Find where the given text appears and provide that cell's center as (x, y) coordinate. 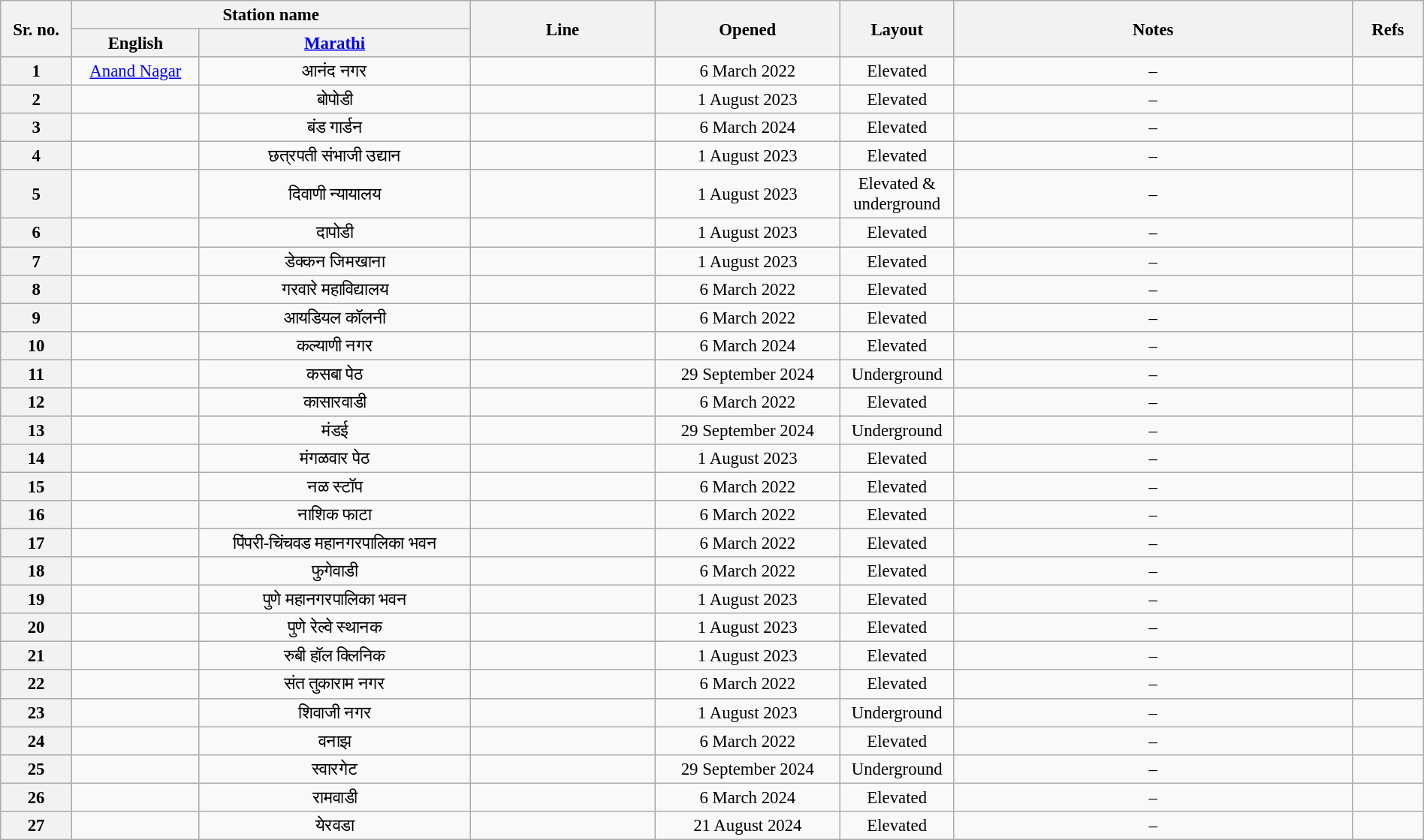
16 (36, 515)
येरवडा (335, 826)
डेक्कन जिमखाना (335, 261)
संत तुकाराम नगर (335, 685)
13 (36, 430)
मंडई (335, 430)
छत्रपती संभाजी उद्यान (335, 156)
कसबा पेठ (335, 374)
11 (36, 374)
9 (36, 318)
पिंपरी-चिंचवड महानगरपालिका भवन (335, 543)
English (135, 44)
आयडियल कॉलनी (335, 318)
वनाझ (335, 741)
2 (36, 100)
Sr. no. (36, 29)
Refs (1388, 29)
दिवाणी न्यायालय (335, 194)
3 (36, 128)
कल्याणी नगर (335, 345)
शिवाजी नगर (335, 712)
24 (36, 741)
7 (36, 261)
14 (36, 459)
बंड गार्डन (335, 128)
25 (36, 769)
बोपोडी (335, 100)
19 (36, 600)
फुगेवाडी (335, 571)
पुणे रेल्वे स्थानक (335, 628)
21 (36, 656)
Station name (270, 15)
5 (36, 194)
8 (36, 289)
कासारवाडी (335, 402)
रामवाडी (335, 797)
18 (36, 571)
गरवारे महाविद्यालय (335, 289)
Anand Nagar (135, 71)
17 (36, 543)
रुबी हॉल क्लिनिक (335, 656)
नाशिक फाटा (335, 515)
पुणे महानगरपालिका भवन (335, 600)
1 (36, 71)
15 (36, 486)
10 (36, 345)
26 (36, 797)
22 (36, 685)
23 (36, 712)
Notes (1153, 29)
Line (563, 29)
आनंद नगर (335, 71)
4 (36, 156)
Opened (747, 29)
मंगळवार पेठ (335, 459)
21 August 2024 (747, 826)
Marathi (335, 44)
दापोडी (335, 233)
27 (36, 826)
स्वारगेट (335, 769)
20 (36, 628)
नळ स्टॉप (335, 486)
6 (36, 233)
Layout (897, 29)
Elevated & underground (897, 194)
12 (36, 402)
